Capture the cell that displays the provided text and extract its [X, Y] central coordinate. 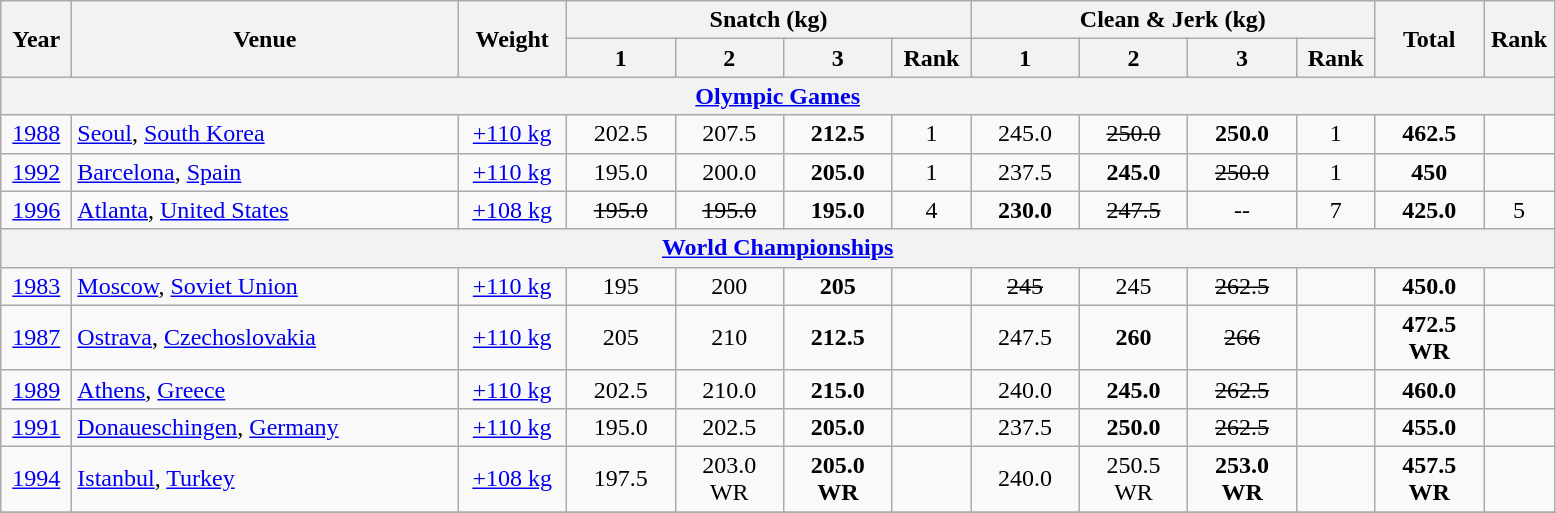
1992 [36, 172]
457.5 WR [1430, 478]
1989 [36, 389]
Weight [512, 39]
200 [730, 286]
7 [1336, 210]
197.5 [620, 478]
World Championships [778, 248]
5 [1520, 210]
1987 [36, 338]
Venue [265, 39]
Clean & Jerk (kg) [1173, 20]
462.5 [1430, 134]
195 [620, 286]
1988 [36, 134]
Year [36, 39]
450.0 [1430, 286]
460.0 [1430, 389]
Athens, Greece [265, 389]
205.0 WR [838, 478]
Ostrava, Czechoslovakia [265, 338]
Snatch (kg) [768, 20]
Istanbul, Turkey [265, 478]
455.0 [1430, 427]
250.5 WR [1134, 478]
230.0 [1026, 210]
Moscow, Soviet Union [265, 286]
Seoul, South Korea [265, 134]
1994 [36, 478]
450 [1430, 172]
1996 [36, 210]
-- [1242, 210]
260 [1134, 338]
Donaueschingen, Germany [265, 427]
210 [730, 338]
266 [1242, 338]
Atlanta, United States [265, 210]
Olympic Games [778, 96]
425.0 [1430, 210]
472.5 WR [1430, 338]
215.0 [838, 389]
4 [932, 210]
207.5 [730, 134]
Barcelona, Spain [265, 172]
210.0 [730, 389]
1983 [36, 286]
253.0 WR [1242, 478]
1991 [36, 427]
203.0 WR [730, 478]
200.0 [730, 172]
Total [1430, 39]
